Search for the cell housing the specified text and yield its [x, y] center coordinate. 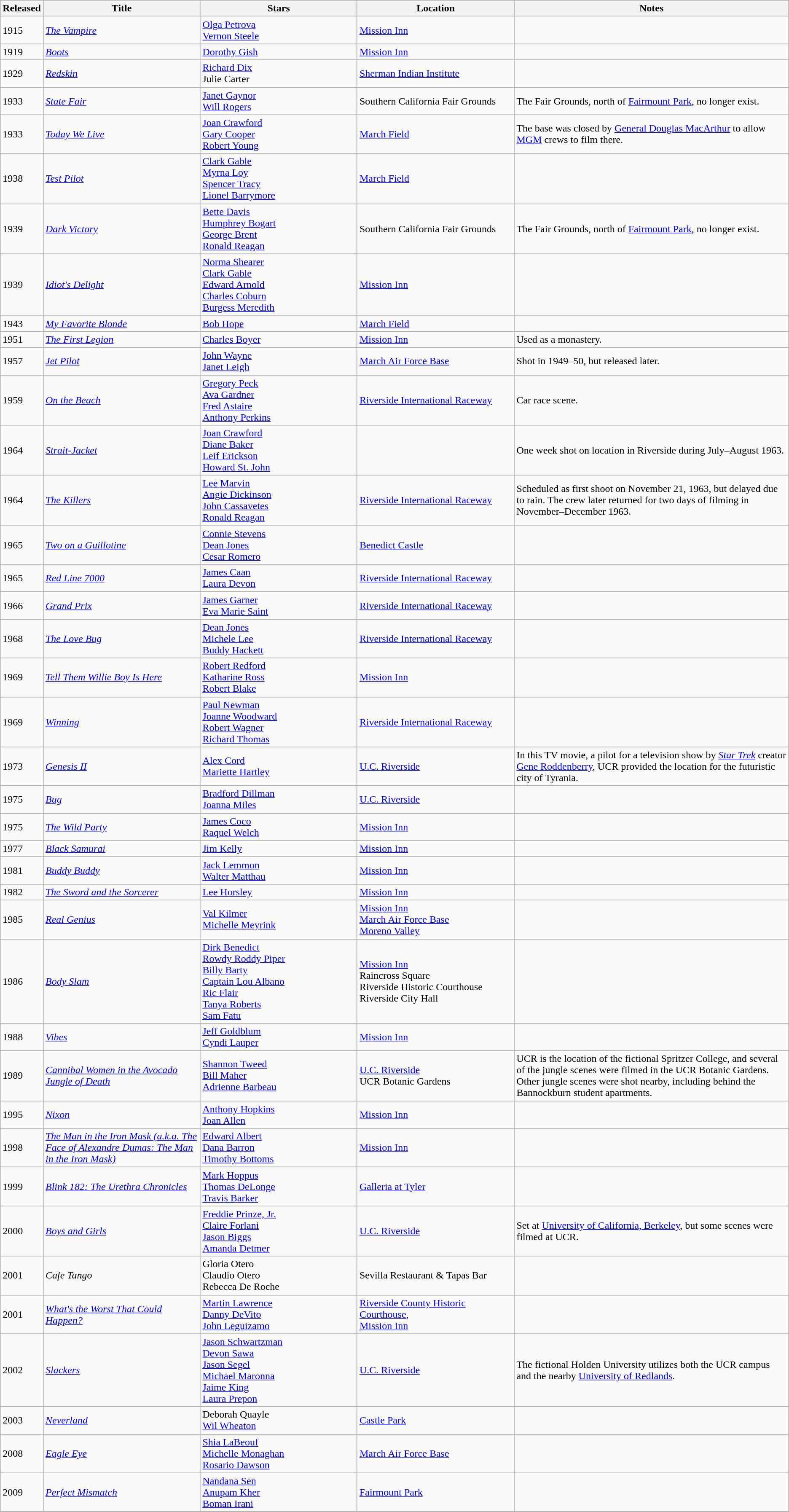
James CocoRaquel Welch [279, 827]
James GarnerEva Marie Saint [279, 605]
Bob Hope [279, 323]
Gregory PeckAva GardnerFred AstaireAnthony Perkins [279, 400]
The First Legion [121, 339]
Winning [121, 722]
Jeff GoldblumCyndi Lauper [279, 1037]
Mission InnMarch Air Force BaseMoreno Valley [436, 919]
Gloria OteroClaudio OteroRebecca De Roche [279, 1276]
The fictional Holden University utilizes both the UCR campus and the nearby University of Redlands. [652, 1370]
Title [121, 8]
1929 [22, 73]
Grand Prix [121, 605]
Neverland [121, 1421]
Connie StevensDean JonesCesar Romero [279, 545]
In this TV movie, a pilot for a television show by Star Trek creator Gene Roddenberry, UCR provided the location for the futuristic city of Tyrania. [652, 766]
1977 [22, 849]
2003 [22, 1421]
Lee Horsley [279, 892]
Charles Boyer [279, 339]
Shannon TweedBill MaherAdrienne Barbeau [279, 1076]
Shot in 1949–50, but released later. [652, 361]
Black Samurai [121, 849]
1998 [22, 1148]
On the Beach [121, 400]
Shia LaBeoufMichelle MonaghanRosario Dawson [279, 1453]
Boots [121, 52]
State Fair [121, 101]
Anthony HopkinsJoan Allen [279, 1115]
2002 [22, 1370]
The Man in the Iron Mask (a.k.a. The Face of Alexandre Dumas: The Man in the Iron Mask) [121, 1148]
Bug [121, 799]
Genesis II [121, 766]
Janet GaynorWill Rogers [279, 101]
Deborah QuayleWil Wheaton [279, 1421]
Riverside County Historic Courthouse,Mission Inn [436, 1314]
James CaanLaura Devon [279, 578]
Used as a monastery. [652, 339]
Perfect Mismatch [121, 1492]
Norma ShearerClark GableEdward ArnoldCharles CoburnBurgess Meredith [279, 285]
Red Line 7000 [121, 578]
Released [22, 8]
Jason SchwartzmanDevon SawaJason SegelMichael MaronnaJaime KingLaura Prepon [279, 1370]
Benedict Castle [436, 545]
Test Pilot [121, 179]
1966 [22, 605]
Dark Victory [121, 228]
Body Slam [121, 981]
Set at University of California, Berkeley, but some scenes were filmed at UCR. [652, 1231]
Nixon [121, 1115]
1943 [22, 323]
Lee MarvinAngie DickinsonJohn CassavetesRonald Reagan [279, 501]
The Killers [121, 501]
1988 [22, 1037]
1959 [22, 400]
1919 [22, 52]
Location [436, 8]
John WayneJanet Leigh [279, 361]
1915 [22, 30]
Cannibal Women in the Avocado Jungle of Death [121, 1076]
My Favorite Blonde [121, 323]
U.C. RiversideUCR Botanic Gardens [436, 1076]
1938 [22, 179]
Dorothy Gish [279, 52]
1951 [22, 339]
Sherman Indian Institute [436, 73]
The Love Bug [121, 639]
Freddie Prinze, Jr.Claire ForlaniJason BiggsAmanda Detmer [279, 1231]
Boys and Girls [121, 1231]
Paul NewmanJoanne WoodwardRobert WagnerRichard Thomas [279, 722]
2008 [22, 1453]
Notes [652, 8]
Jet Pilot [121, 361]
1985 [22, 919]
Richard DixJulie Carter [279, 73]
Stars [279, 8]
Olga PetrovaVernon Steele [279, 30]
1999 [22, 1187]
Joan Crawford Gary Cooper Robert Young [279, 134]
Bradford DillmanJoanna Miles [279, 799]
Sevilla Restaurant & Tapas Bar [436, 1276]
Nandana SenAnupam KherBoman Irani [279, 1492]
Mark HoppusThomas DeLongeTravis Barker [279, 1187]
Val KilmerMichelle Meyrink [279, 919]
Jack LemmonWalter Matthau [279, 870]
Bette DavisHumphrey BogartGeorge BrentRonald Reagan [279, 228]
1981 [22, 870]
Today We Live [121, 134]
What's the Worst That Could Happen? [121, 1314]
Idiot's Delight [121, 285]
Tell Them Willie Boy Is Here [121, 677]
2000 [22, 1231]
Scheduled as first shoot on November 21, 1963, but delayed due to rain. The crew later returned for two days of filming in November–December 1963. [652, 501]
Two on a Guillotine [121, 545]
1957 [22, 361]
Dirk BenedictRowdy Roddy PiperBilly BartyCaptain Lou AlbanoRic FlairTanya RobertsSam Fatu [279, 981]
Vibes [121, 1037]
1968 [22, 639]
The Sword and the Sorcerer [121, 892]
Blink 182: The Urethra Chronicles [121, 1187]
Mission InnRaincross SquareRiverside Historic CourthouseRiverside City Hall [436, 981]
Buddy Buddy [121, 870]
Cafe Tango [121, 1276]
1982 [22, 892]
1995 [22, 1115]
1973 [22, 766]
Alex CordMariette Hartley [279, 766]
Car race scene. [652, 400]
Fairmount Park [436, 1492]
Dean JonesMichele LeeBuddy Hackett [279, 639]
1986 [22, 981]
Castle Park [436, 1421]
Clark GableMyrna LoySpencer TracyLionel Barrymore [279, 179]
The base was closed by General Douglas MacArthur to allow MGM crews to film there. [652, 134]
The Vampire [121, 30]
Martin LawrenceDanny DeVitoJohn Leguizamo [279, 1314]
Slackers [121, 1370]
The Wild Party [121, 827]
Eagle Eye [121, 1453]
Robert RedfordKatharine RossRobert Blake [279, 677]
One week shot on location in Riverside during July–August 1963. [652, 450]
1989 [22, 1076]
Joan CrawfordDiane BakerLeif EricksonHoward St. John [279, 450]
Galleria at Tyler [436, 1187]
Edward AlbertDana BarronTimothy Bottoms [279, 1148]
Redskin [121, 73]
Real Genius [121, 919]
Jim Kelly [279, 849]
Strait-Jacket [121, 450]
2009 [22, 1492]
